From the cell containing the given text, extract its center point as [X, Y] coordinate. 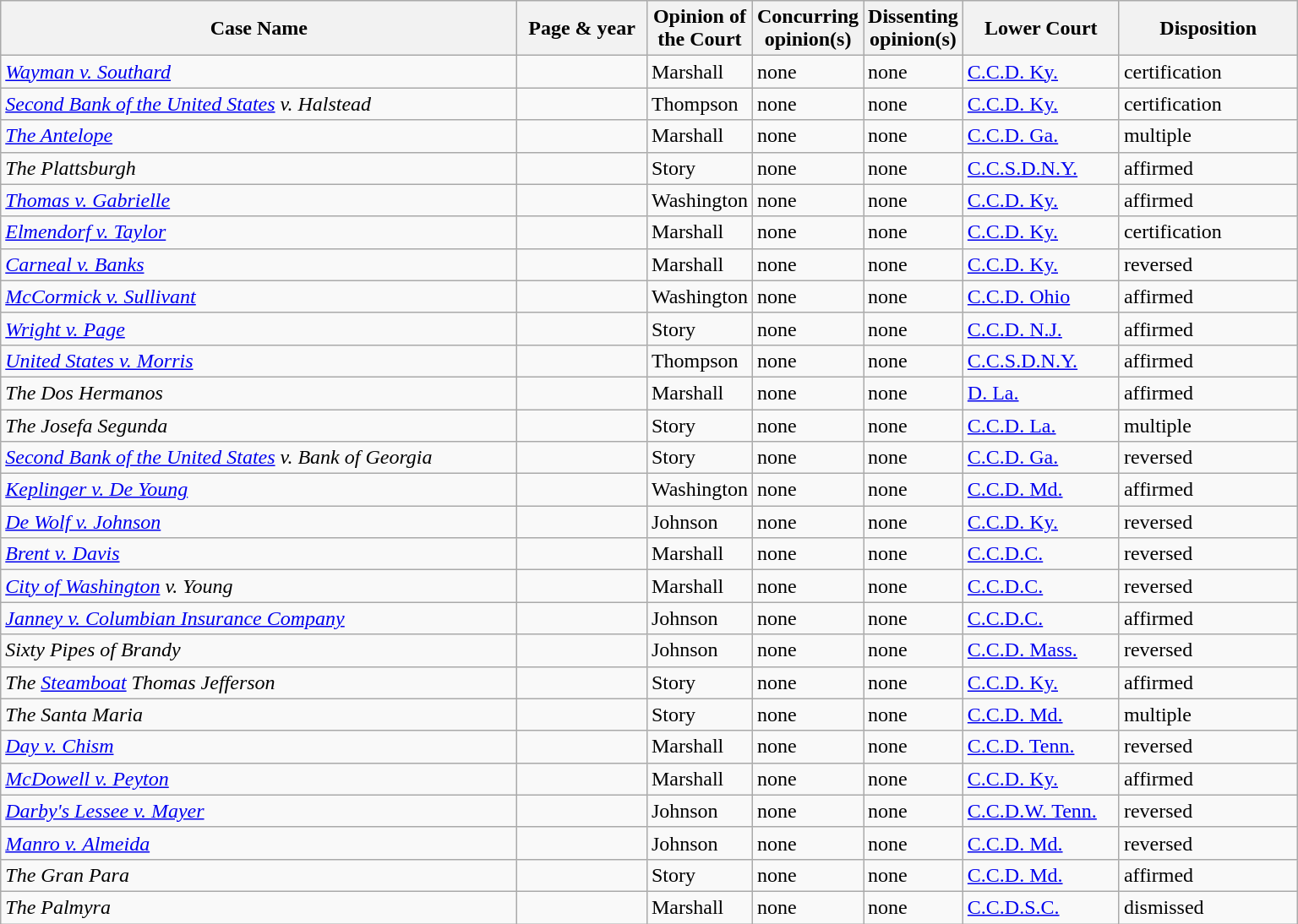
C.C.D. Mass. [1041, 650]
Page & year [582, 29]
Second Bank of the United States v. Bank of Georgia [259, 458]
C.C.D. Ohio [1041, 296]
Second Bank of the United States v. Halstead [259, 104]
Elmendorf v. Taylor [259, 232]
Disposition [1208, 29]
Brent v. Davis [259, 554]
The Plattsburgh [259, 168]
Thomas v. Gabrielle [259, 200]
C.C.D.W. Tenn. [1041, 811]
Wright v. Page [259, 329]
Manro v. Almeida [259, 843]
C.C.D. Tenn. [1041, 747]
Wayman v. Southard [259, 72]
McDowell v. Peyton [259, 779]
City of Washington v. Young [259, 586]
The Josefa Segunda [259, 425]
The Palmyra [259, 907]
The Steamboat Thomas Jefferson [259, 682]
McCormick v. Sullivant [259, 296]
C.C.D. La. [1041, 425]
Case Name [259, 29]
De Wolf v. Johnson [259, 522]
Sixty Pipes of Brandy [259, 650]
The Gran Para [259, 875]
Keplinger v. De Young [259, 490]
Darby's Lessee v. Mayer [259, 811]
Janney v. Columbian Insurance Company [259, 618]
D. La. [1041, 393]
Dissenting opinion(s) [914, 29]
Day v. Chism [259, 747]
Opinion of the Court [700, 29]
Lower Court [1041, 29]
The Antelope [259, 136]
United States v. Morris [259, 361]
C.C.D.S.C. [1041, 907]
The Santa Maria [259, 715]
Carneal v. Banks [259, 264]
C.C.D. N.J. [1041, 329]
Concurring opinion(s) [808, 29]
The Dos Hermanos [259, 393]
dismissed [1208, 907]
